Search for the cell housing the specified text and yield its [X, Y] center coordinate. 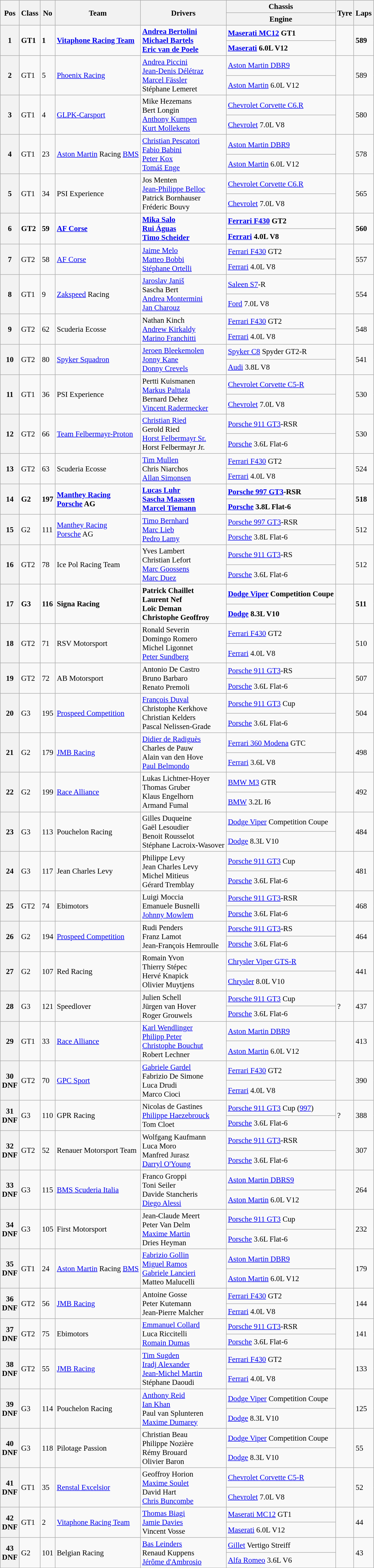
22 [10, 792]
Jean Charles Levy [98, 871]
468 [363, 906]
Laps [363, 13]
59 [48, 229]
32DNF [10, 1151]
Ferrari 360 Modena GTC [281, 743]
113 [48, 832]
504 [363, 713]
Christian Pescatori Fabio Babini Peter Kox Tomáš Enge [183, 154]
Pos [10, 13]
6 [10, 229]
Karl Wendlinger Philipp Peter Christophe Bouchut Robert Lechner [183, 1041]
144 [363, 1304]
GPR Racing [98, 1116]
518 [363, 499]
38DNF [10, 1369]
Andrea Piccini Jean-Denis Délétraz Marcel Fässler Stéphane Lemeret [183, 76]
56 [48, 1304]
Jaime Melo Matteo Bobbi Stéphane Ortelli [183, 259]
70 [48, 1080]
Jean-Claude Meert Peter Van Delm Maxime Martin Dries Heyman [183, 1229]
17 [10, 604]
19 [10, 678]
510 [363, 644]
Porsche 911 GT3 Cup (997) [281, 1108]
125 [363, 1409]
21 [10, 753]
BMW M3 GTR [281, 783]
Signa Racing [98, 604]
26 [10, 936]
Drivers [183, 13]
43DNF [10, 1553]
578 [363, 154]
78 [48, 564]
Philippe Levy Jean Charles Levy Michel Mitieus Gérard Tremblay [183, 871]
554 [363, 294]
15 [10, 530]
Franco Groppi Toni Seiler Davide Stancheris Diego Alessi [183, 1190]
484 [363, 832]
Team [98, 13]
Pilotage Passion [98, 1448]
Mika Salo Rui Águas Timo Scheider [183, 229]
18 [10, 644]
Geoffroy Horion Maxime Soulet David Hart Chris Buncombe [183, 1487]
66 [48, 434]
14 [10, 499]
507 [363, 678]
74 [48, 906]
Julien Schell Jürgen van Hover Roger Grouwels [183, 1006]
264 [363, 1190]
307 [363, 1151]
498 [363, 753]
Timo Bernhard Marc Lieb Pedro Lamy [183, 530]
36DNF [10, 1304]
Gilles Duqueine Gaël Lesoudier Benoit Rousselot Stéphane Lacroix-Wasover [183, 832]
492 [363, 792]
Audi 3.8L V8 [281, 367]
GPC Sport [98, 1080]
Wolfgang Kaufmann Luca Moro Manfred Jurasz Darryl O'Young [183, 1151]
Thomas Biagi Jamie Davies Vincent Vosse [183, 1522]
30DNF [10, 1080]
Spyker C8 Spyder GT2-R [281, 352]
71 [48, 644]
Fabrizio Gollin Miguel Ramos Gabriele Lancieri Matteo Malucelli [183, 1268]
Romain Yvon Thierry Stépec Hervé Knapick Olivier Muytjens [183, 971]
Chrysler Viper GTS-R [281, 961]
BMW 3.2L I6 [281, 802]
580 [363, 115]
RSV Motorsport [98, 644]
33DNF [10, 1190]
194 [48, 936]
565 [363, 194]
36 [48, 394]
Ferrari 3.6L V8 [281, 763]
Bas Leinders Renaud Kuppens Jérôme d'Ambrosio [183, 1553]
Andrea Bertolini Michael Bartels Eric van de Poele [183, 41]
Rudi Penders Franz Lamot Jean-François Hemroulle [183, 936]
Christian Ried Gerold Ried Horst Felbermayr Sr. Horst Felbermayr Jr. [183, 434]
Nathan Kinch Andrew Kirkaldy Marino Franchitti [183, 329]
111 [48, 530]
Mike Hezemans Bert Longin Anthony Kumpen Kurt Mollekens [183, 115]
541 [363, 359]
Chrysler 8.0L V10 [281, 981]
Alfa Romeo 3.6L V6 [281, 1560]
37DNF [10, 1334]
Spyker Squadron [98, 359]
115 [48, 1190]
Anthony Reid Ian Khan Paul van Splunteren Maxime Dumarey [183, 1409]
Antonio De Castro Bruno Barbaro Renato Premoli [183, 678]
Tyre [345, 13]
524 [363, 469]
107 [48, 971]
34 [48, 194]
33 [48, 1041]
Lucas Luhr Sascha Maassen Marcel Tiemann [183, 499]
63 [48, 469]
31DNF [10, 1116]
110 [48, 1116]
133 [363, 1369]
3 [10, 115]
390 [363, 1080]
Didier de Radiguès Charles de Pauw Alain van den Hove Paul Belmondo [183, 753]
Pertti Kuismanen Markus Palttala Bernard Dehez Vincent Radermecker [183, 394]
BMS Scuderia Italia [98, 1190]
29 [10, 1041]
13 [10, 469]
Lukas Lichtner-Hoyer Thomas Gruber Klaus Engelhorn Armand Fumal [183, 792]
80 [48, 359]
Nicolas de Gastines Philippe Haezebrouck Tom Cloet [183, 1116]
560 [363, 229]
117 [48, 871]
557 [363, 259]
43 [363, 1553]
Ice Pol Racing Team [98, 564]
464 [363, 936]
Christian Beau Philippe Nozière Rémy Brouard Olivier Baron [183, 1448]
Emmanuel Collard Luca Riccitelli Romain Dumas [183, 1334]
72 [48, 678]
35DNF [10, 1268]
Engine [281, 19]
511 [363, 604]
AB Motorsport [98, 678]
Zakspeed Racing [98, 294]
Phoenix Racing [98, 76]
548 [363, 329]
Tim Mullen Chris Niarchos Allan Simonsen [183, 469]
Team Felbermayr-Proton [98, 434]
388 [363, 1116]
Patrick Chaillet Laurent Nef Loïc Deman Christophe Geoffroy [183, 604]
441 [363, 971]
116 [48, 604]
7 [10, 259]
121 [48, 1006]
Gabriele Gardel Fabrizio De Simone Luca Drudi Marco Cioci [183, 1080]
GLPK-Carsport [98, 115]
25 [10, 906]
437 [363, 1006]
42DNF [10, 1522]
481 [363, 871]
413 [363, 1041]
11 [10, 394]
27 [10, 971]
Speedlover [98, 1006]
Renstal Excelsior [98, 1487]
Luigi Moccia Emanuele Busnelli Johnny Mowlem [183, 906]
Antoine Gosse Peter Kutemann Jean-Pierre Malcher [183, 1304]
Ronald Severin Domingo Romero Michel Ligonnet Peter Sundberg [183, 644]
41DNF [10, 1487]
10 [10, 359]
105 [48, 1229]
Gillet Vertigo Streiff [281, 1545]
62 [48, 329]
Yves Lambert Christian Lefort Marc Goossens Marc Duez [183, 564]
199 [48, 792]
20 [10, 713]
28 [10, 1006]
Chassis [281, 7]
39DNF [10, 1409]
Renauer Motorsport Team [98, 1151]
Tim Sugden Iradj Alexander Jean-Michel Martin Stéphane Daoudi [183, 1369]
40DNF [10, 1448]
Aston Martin DBRS9 [281, 1180]
François Duval Christophe Kerkhove Christian Kelders Pascal Nelissen-Grade [183, 713]
12 [10, 434]
118 [48, 1448]
141 [363, 1334]
Jaroslav Janiš Sascha Bert Andrea Montermini Jan Charouz [183, 294]
Saleen S7-R [281, 284]
8 [10, 294]
58 [48, 259]
114 [48, 1409]
75 [48, 1334]
Red Racing [98, 971]
16 [10, 564]
No [48, 13]
195 [48, 713]
232 [363, 1229]
Class [30, 13]
Jos Menten Jean-Philippe Belloc Patrick Bornhauser Fréderic Bouvy [183, 194]
Jeroen Bleekemolen Jonny Kane Donny Crevels [183, 359]
44 [363, 1522]
Ford 7.0L V8 [281, 304]
35 [48, 1487]
34DNF [10, 1229]
101 [48, 1553]
Belgian Racing [98, 1553]
First Motorsport [98, 1229]
197 [48, 499]
